Extract the (x, y) coordinate from the center of the cell holding the provided text.  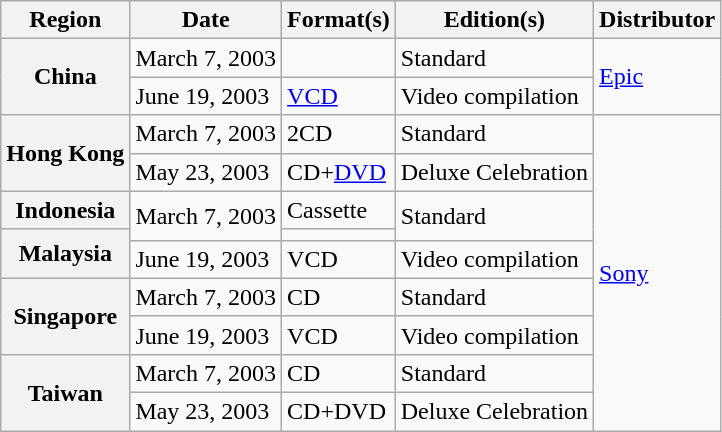
Date (206, 20)
China (66, 77)
Epic (658, 77)
Indonesia (66, 210)
Format(s) (339, 20)
Taiwan (66, 392)
Sony (658, 273)
2CD (339, 134)
Malaysia (66, 254)
Region (66, 20)
Edition(s) (494, 20)
Hong Kong (66, 153)
Cassette (339, 210)
Distributor (658, 20)
Singapore (66, 316)
